Return the [x, y] coordinate for the center point of the cell that contains the specified text.  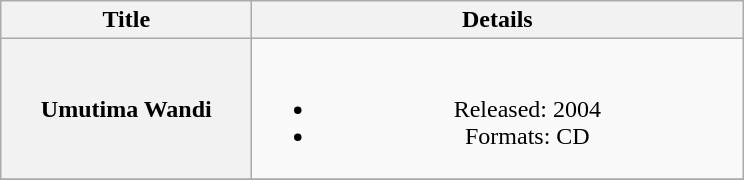
Umutima Wandi [126, 109]
Details [498, 20]
Released: 2004Formats: CD [498, 109]
Title [126, 20]
